Return the [x, y] coordinate for the center point of the cell that contains the specified text.  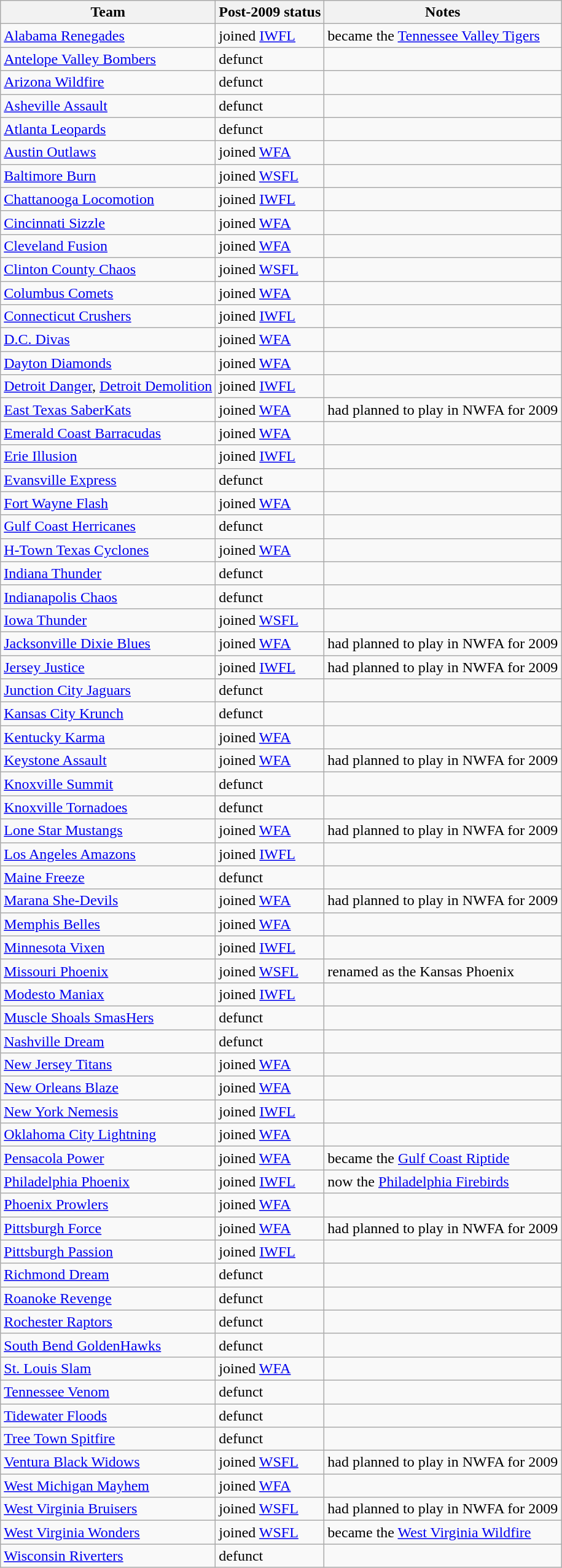
Knoxville Tornadoes [108, 807]
Jacksonville Dixie Blues [108, 643]
Los Angeles Amazons [108, 854]
Atlanta Leopards [108, 129]
Indianapolis Chaos [108, 597]
Chattanooga Locomotion [108, 199]
Pittsburgh Passion [108, 1252]
Iowa Thunder [108, 620]
Philadelphia Phoenix [108, 1182]
Wisconsin Riverters [108, 1556]
now the Philadelphia Firebirds [443, 1182]
New Jersey Titans [108, 1065]
Missouri Phoenix [108, 971]
Tidewater Floods [108, 1415]
Team [108, 12]
Post-2009 status [270, 12]
Baltimore Burn [108, 176]
St. Louis Slam [108, 1368]
Jersey Justice [108, 667]
Tennessee Venom [108, 1392]
Austin Outlaws [108, 152]
Marana She-Devils [108, 901]
New Orleans Blaze [108, 1088]
Tree Town Spitfire [108, 1439]
Alabama Renegades [108, 36]
Pittsburgh Force [108, 1228]
Notes [443, 12]
Pensacola Power [108, 1158]
Oklahoma City Lightning [108, 1135]
Kentucky Karma [108, 737]
Connecticut Crushers [108, 316]
Kansas City Krunch [108, 714]
Clinton County Chaos [108, 269]
Cleveland Fusion [108, 246]
Modesto Maniax [108, 994]
Detroit Danger, Detroit Demolition [108, 386]
Emerald Coast Barracudas [108, 433]
D.C. Divas [108, 340]
Columbus Comets [108, 293]
New York Nemesis [108, 1111]
South Bend GoldenHawks [108, 1345]
Evansville Express [108, 480]
Richmond Dream [108, 1275]
Memphis Belles [108, 924]
Minnesota Vixen [108, 947]
East Texas SaberKats [108, 410]
Nashville Dream [108, 1041]
Ventura Black Widows [108, 1462]
Maine Freeze [108, 877]
became the West Virginia Wildfire [443, 1532]
Dayton Diamonds [108, 363]
H-Town Texas Cyclones [108, 550]
became the Tennessee Valley Tigers [443, 36]
Rochester Raptors [108, 1322]
Knoxville Summit [108, 784]
Fort Wayne Flash [108, 503]
West Virginia Wonders [108, 1532]
renamed as the Kansas Phoenix [443, 971]
became the Gulf Coast Riptide [443, 1158]
Phoenix Prowlers [108, 1205]
Cincinnati Sizzle [108, 222]
Asheville Assault [108, 106]
West Virginia Bruisers [108, 1509]
Roanoke Revenge [108, 1298]
Gulf Coast Herricanes [108, 527]
West Michigan Mayhem [108, 1486]
Keystone Assault [108, 761]
Lone Star Mustangs [108, 831]
Junction City Jaguars [108, 691]
Arizona Wildfire [108, 82]
Indiana Thunder [108, 573]
Muscle Shoals SmasHers [108, 1017]
Antelope Valley Bombers [108, 59]
Erie Illusion [108, 457]
